From the cell containing the given text, extract its center point as (x, y) coordinate. 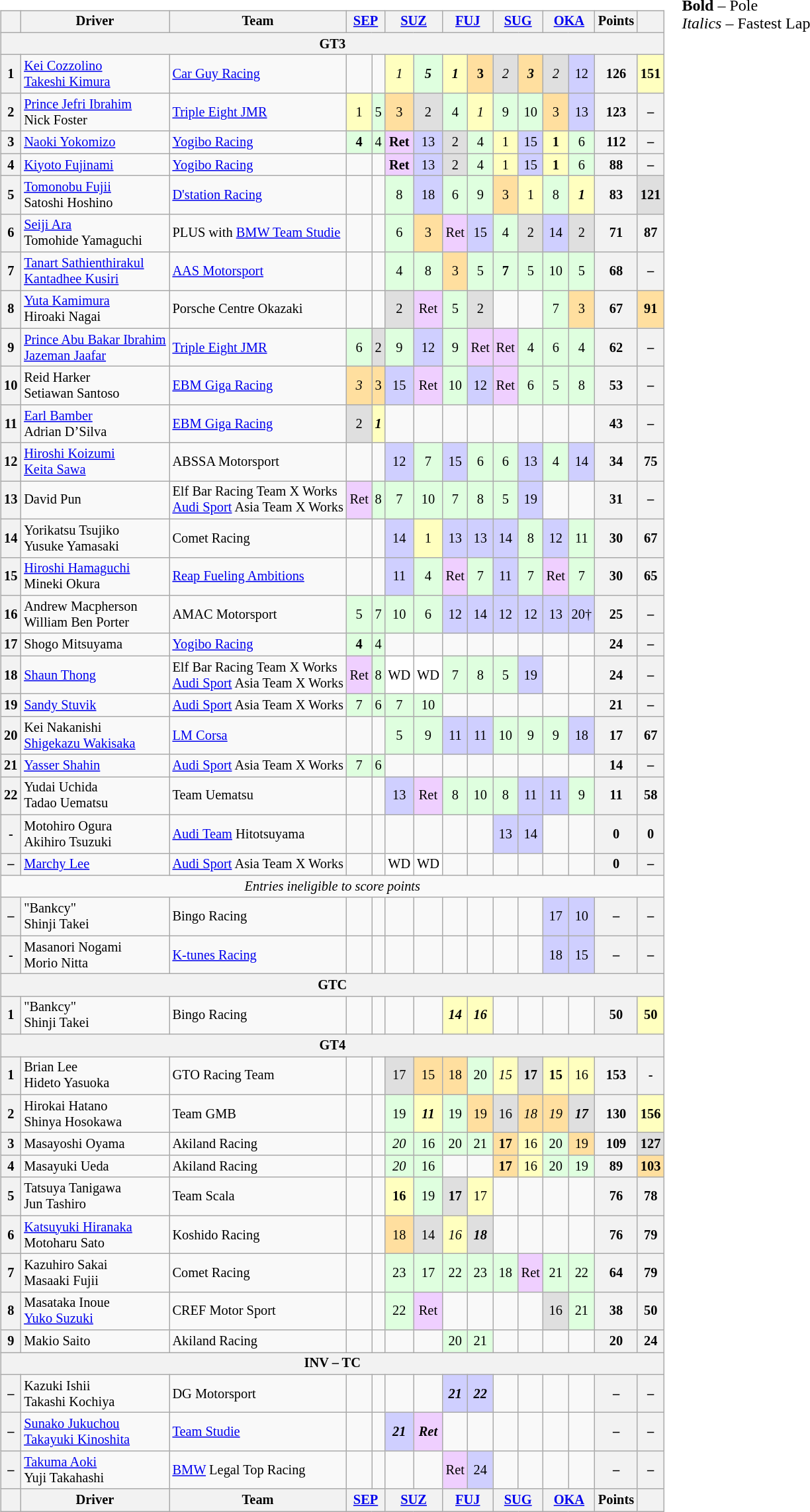
31 (616, 500)
Andrew Macpherson William Ben Porter (95, 615)
62 (616, 347)
103 (651, 1167)
71 (616, 233)
Motohiro Ogura Akihiro Tsuzuki (95, 834)
Tanart Sathienthirakul Kantadhee Kusiri (95, 271)
Hiroshi Hamaguchi Mineki Okura (95, 576)
25 (616, 615)
ABSSA Motorsport (258, 462)
Earl Bamber Adrian D’Silva (95, 424)
Kazuki Ishii Takashi Kochiya (95, 1394)
D'station Racing (258, 195)
123 (616, 112)
64 (616, 1273)
78 (651, 1196)
Tomonobu Fujii Satoshi Hoshino (95, 195)
Sunako Jukuchou Takayuki Kinoshita (95, 1432)
Masayoshi Oyama (95, 1144)
Kiyoto Fujinami (95, 165)
GTO Racing Team (258, 1076)
INV – TC (332, 1364)
Yasser Shahin (95, 766)
Makio Saito (95, 1341)
Shaun Thong (95, 675)
Tatsuya Tanigawa Jun Tashiro (95, 1196)
153 (616, 1076)
CREF Motor Sport (258, 1311)
Hirokai Hatano Shinya Hosokawa (95, 1114)
Takuma Aoki Yuji Takahashi (95, 1470)
65 (651, 576)
BMW Legal Top Racing (258, 1470)
Team GMB (258, 1114)
Kei Cozzolino Takeshi Kimura (95, 74)
Yuta Kamimura Hiroaki Nagai (95, 310)
Masataka Inoue Yuko Suzuki (95, 1311)
112 (616, 142)
Katsuyuki Hiranaka Motoharu Sato (95, 1235)
GT3 (332, 44)
Reid Harker Setiawan Santoso (95, 386)
Shogo Mitsuyama (95, 645)
43 (616, 424)
87 (651, 233)
83 (616, 195)
Team Uematsu (258, 796)
Prince Jefri Ibrahim Nick Foster (95, 112)
Team Studie (258, 1432)
121 (651, 195)
Hiroshi Koizumi Keita Sawa (95, 462)
Masanori Nogami Morio Nitta (95, 955)
Seiji Ara Tomohide Yamaguchi (95, 233)
127 (651, 1144)
PLUS with BMW Team Studie (258, 233)
89 (616, 1167)
Car Guy Racing (258, 74)
Masayuki Ueda (95, 1167)
GTC (332, 985)
AMAC Motorsport (258, 615)
130 (616, 1114)
156 (651, 1114)
Naoki Yokomizo (95, 142)
88 (616, 165)
126 (616, 74)
Reap Fueling Ambitions (258, 576)
K-tunes Racing (258, 955)
38 (616, 1311)
Audi Team Hitotsuyama (258, 834)
Entries ineligible to score points (332, 887)
DG Motorsport (258, 1394)
53 (616, 386)
34 (616, 462)
Team Scala (258, 1196)
LM Corsa (258, 735)
Marchy Lee (95, 864)
Kei Nakanishi Shigekazu Wakisaka (95, 735)
Brian Lee Hideto Yasuoka (95, 1076)
20† (582, 615)
Sandy Stuvik (95, 705)
151 (651, 74)
Yudai Uchida Tadao Uematsu (95, 796)
58 (651, 796)
75 (651, 462)
Kazuhiro Sakai Masaaki Fujii (95, 1273)
109 (616, 1144)
68 (616, 271)
GT4 (332, 1045)
91 (651, 310)
David Pun (95, 500)
AAS Motorsport (258, 271)
Porsche Centre Okazaki (258, 310)
Koshido Racing (258, 1235)
Prince Abu Bakar Ibrahim Jazeman Jaafar (95, 347)
Yorikatsu Tsujiko Yusuke Yamasaki (95, 538)
